Capture the cell that displays the provided text and extract its (x, y) central coordinate. 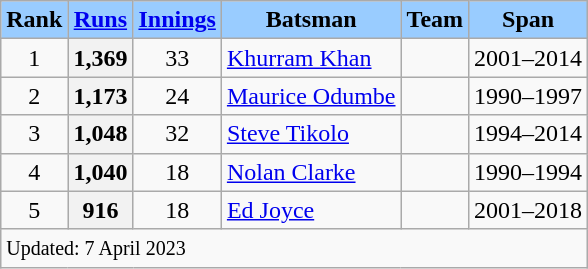
Khurram Khan (311, 58)
2001–2018 (528, 210)
Nolan Clarke (311, 172)
Team (435, 20)
1,173 (100, 96)
Updated: 7 April 2023 (294, 248)
1 (34, 58)
Maurice Odumbe (311, 96)
3 (34, 134)
916 (100, 210)
1,040 (100, 172)
Ed Joyce (311, 210)
2001–2014 (528, 58)
Runs (100, 20)
Rank (34, 20)
Span (528, 20)
32 (177, 134)
4 (34, 172)
1990–1997 (528, 96)
Innings (177, 20)
Batsman (311, 20)
1,369 (100, 58)
1990–1994 (528, 172)
5 (34, 210)
1994–2014 (528, 134)
2 (34, 96)
1,048 (100, 134)
33 (177, 58)
Steve Tikolo (311, 134)
24 (177, 96)
